Find where the given text appears and provide that cell's center as (x, y) coordinate. 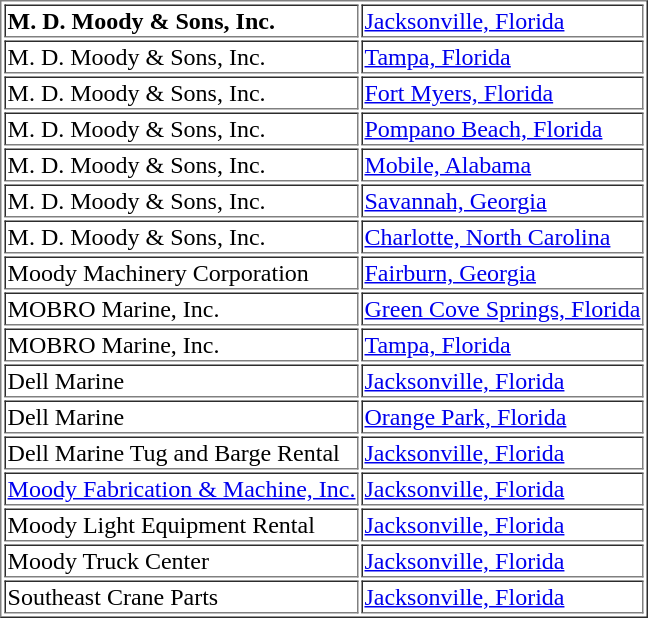
Pompano Beach, Florida (502, 128)
Moody Fabrication & Machine, Inc. (182, 488)
Fairburn, Georgia (502, 272)
Moody Light Equipment Rental (182, 524)
Green Cove Springs, Florida (502, 308)
Southeast Crane Parts (182, 596)
Fort Myers, Florida (502, 92)
Savannah, Georgia (502, 200)
Dell Marine Tug and Barge Rental (182, 452)
Charlotte, North Carolina (502, 236)
Mobile, Alabama (502, 164)
Moody Truck Center (182, 560)
Moody Machinery Corporation (182, 272)
Orange Park, Florida (502, 416)
